Locate the cell with the specified text and output its [X, Y] center coordinate. 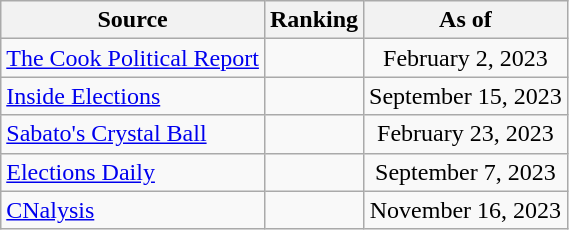
The Cook Political Report [133, 58]
February 23, 2023 [466, 134]
As of [466, 20]
September 15, 2023 [466, 96]
Source [133, 20]
Ranking [314, 20]
November 16, 2023 [466, 210]
Elections Daily [133, 172]
Sabato's Crystal Ball [133, 134]
September 7, 2023 [466, 172]
CNalysis [133, 210]
Inside Elections [133, 96]
February 2, 2023 [466, 58]
